Identify which cell holds the provided text, then report its (x, y) central coordinate. 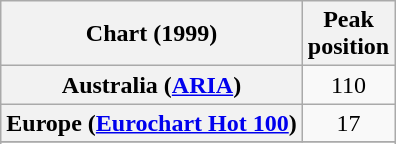
Peakposition (348, 34)
Australia (ARIA) (152, 85)
Europe (Eurochart Hot 100) (152, 123)
Chart (1999) (152, 34)
110 (348, 85)
17 (348, 123)
